Determine the (X, Y) coordinate at the center of the cell enclosing the given text.  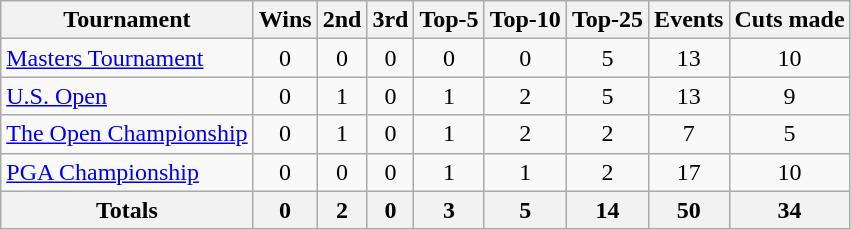
Top-5 (449, 20)
2nd (342, 20)
PGA Championship (127, 172)
34 (790, 210)
7 (689, 134)
Totals (127, 210)
The Open Championship (127, 134)
Masters Tournament (127, 58)
9 (790, 96)
Top-25 (607, 20)
Top-10 (525, 20)
U.S. Open (127, 96)
Wins (285, 20)
50 (689, 210)
14 (607, 210)
Cuts made (790, 20)
3rd (390, 20)
17 (689, 172)
Events (689, 20)
3 (449, 210)
Tournament (127, 20)
